Identify which cell holds the provided text, then report its [X, Y] central coordinate. 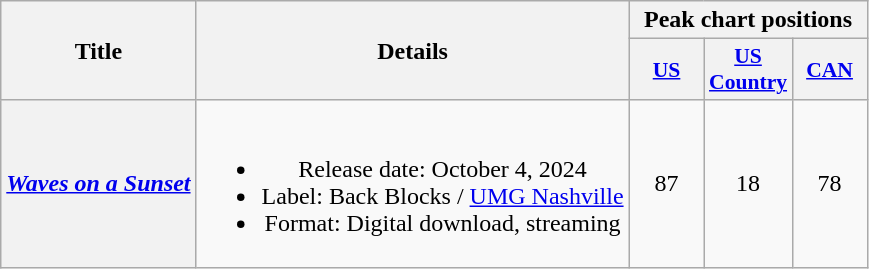
Release date: October 4, 2024Label: Back Blocks / UMG NashvilleFormat: Digital download, streaming [412, 184]
78 [830, 184]
87 [666, 184]
Peak chart positions [748, 20]
Title [98, 50]
USCountry [748, 70]
Details [412, 50]
CAN [830, 70]
Waves on a Sunset [98, 184]
18 [748, 184]
US [666, 70]
